From the cell containing the given text, extract its center point as (x, y) coordinate. 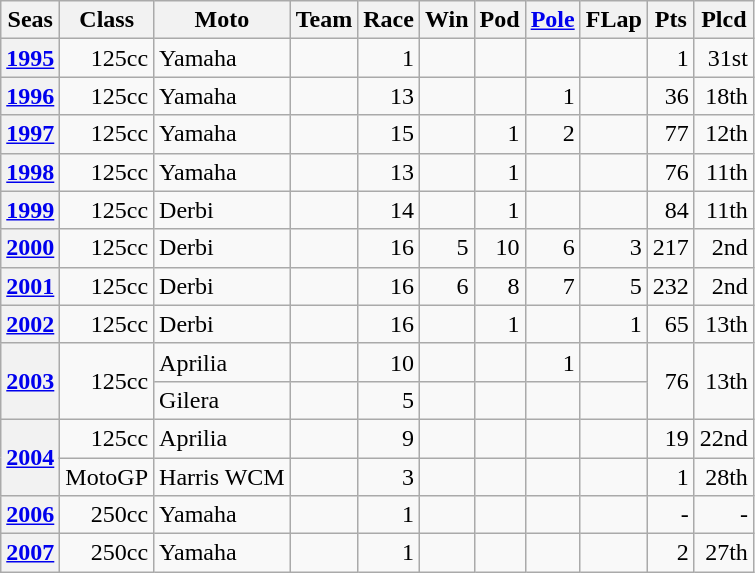
Win (446, 20)
Gilera (222, 400)
84 (670, 210)
FLap (614, 20)
Seas (30, 20)
2001 (30, 286)
Pod (500, 20)
36 (670, 96)
22nd (724, 438)
Pole (552, 20)
18th (724, 96)
1995 (30, 58)
2000 (30, 248)
217 (670, 248)
28th (724, 477)
MotoGP (107, 477)
12th (724, 134)
14 (389, 210)
77 (670, 134)
1997 (30, 134)
232 (670, 286)
65 (670, 324)
1999 (30, 210)
9 (389, 438)
2002 (30, 324)
8 (500, 286)
2003 (30, 381)
2004 (30, 457)
Race (389, 20)
19 (670, 438)
31st (724, 58)
2007 (30, 553)
2006 (30, 515)
Team (324, 20)
1996 (30, 96)
27th (724, 553)
Class (107, 20)
Plcd (724, 20)
1998 (30, 172)
7 (552, 286)
15 (389, 134)
Harris WCM (222, 477)
Pts (670, 20)
Moto (222, 20)
